Provide the [x, y] coordinate of the cell's center where the given text is located.  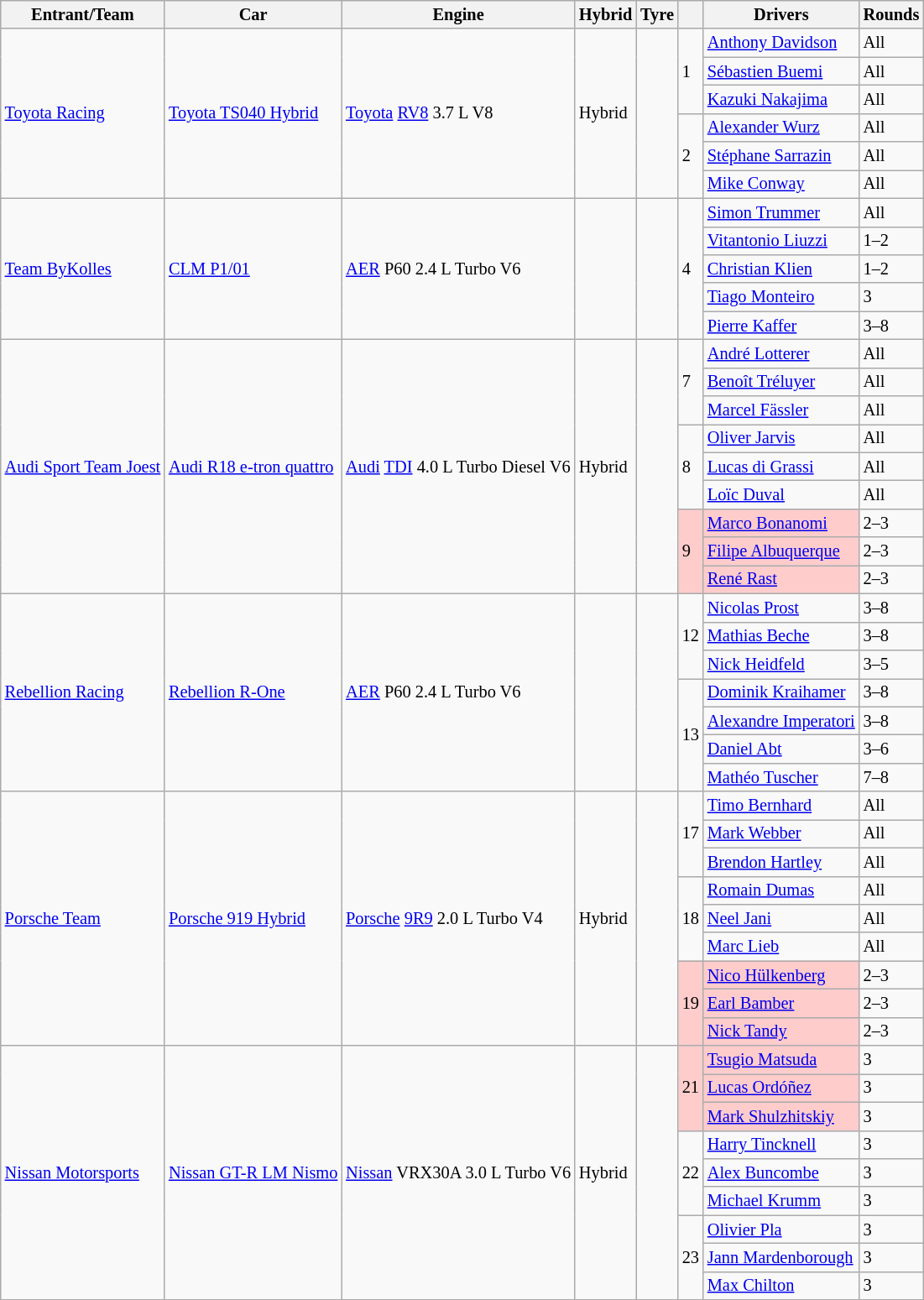
Audi Sport Team Joest [82, 467]
9 [691, 551]
Filipe Albuquerque [781, 551]
Alexandre Imperatori [781, 721]
Christian Klien [781, 269]
Alexander Wurz [781, 128]
Olivier Pla [781, 1230]
18 [691, 918]
Max Chilton [781, 1286]
Timo Bernhard [781, 806]
Jann Mardenborough [781, 1257]
Porsche 9R9 2.0 L Turbo V4 [458, 918]
Nico Hülkenberg [781, 975]
Earl Bamber [781, 1003]
André Lotterer [781, 353]
Tsugio Matsuda [781, 1060]
Toyota RV8 3.7 L V8 [458, 113]
Romain Dumas [781, 890]
Kazuki Nakajima [781, 99]
Tiago Monteiro [781, 297]
13 [691, 735]
Mike Conway [781, 184]
Engine [458, 14]
Lucas Ordóñez [781, 1088]
Marc Lieb [781, 947]
Tyre [657, 14]
Toyota Racing [82, 113]
Alex Buncombe [781, 1172]
23 [691, 1257]
Car [253, 14]
Brendon Hartley [781, 862]
19 [691, 1004]
Simon Trummer [781, 212]
Rounds [891, 14]
1 [691, 70]
Stéphane Sarrazin [781, 156]
Mark Shulzhitskiy [781, 1116]
Porsche 919 Hybrid [253, 918]
Team ByKolles [82, 269]
Anthony Davidson [781, 43]
21 [691, 1088]
Daniel Abt [781, 749]
Dominik Kraihamer [781, 692]
Loïc Duval [781, 494]
Harry Tincknell [781, 1145]
Michael Krumm [781, 1201]
Oliver Jarvis [781, 438]
7 [691, 381]
Mathéo Tuscher [781, 777]
Nissan VRX30A 3.0 L Turbo V6 [458, 1173]
Toyota TS040 Hybrid [253, 113]
Porsche Team [82, 918]
4 [691, 269]
Vitantonio Liuzzi [781, 241]
Marcel Fässler [781, 410]
CLM P1/01 [253, 269]
Sébastien Buemi [781, 71]
12 [691, 636]
2 [691, 156]
Benoît Tréluyer [781, 382]
Nick Tandy [781, 1031]
Mathias Beche [781, 636]
Entrant/Team [82, 14]
Marco Bonanomi [781, 523]
3–5 [891, 664]
3–6 [891, 749]
Audi TDI 4.0 L Turbo Diesel V6 [458, 467]
Rebellion Racing [82, 692]
Nicolas Prost [781, 608]
Audi R18 e-tron quattro [253, 467]
Mark Webber [781, 833]
Lucas di Grassi [781, 467]
Rebellion R-One [253, 692]
Neel Jani [781, 918]
Nissan Motorsports [82, 1173]
7–8 [891, 777]
René Rast [781, 579]
Nick Heidfeld [781, 664]
17 [691, 834]
Drivers [781, 14]
8 [691, 467]
Nissan GT-R LM Nismo [253, 1173]
Pierre Kaffer [781, 326]
22 [691, 1173]
